Find where the given text appears and provide that cell's center as (X, Y) coordinate. 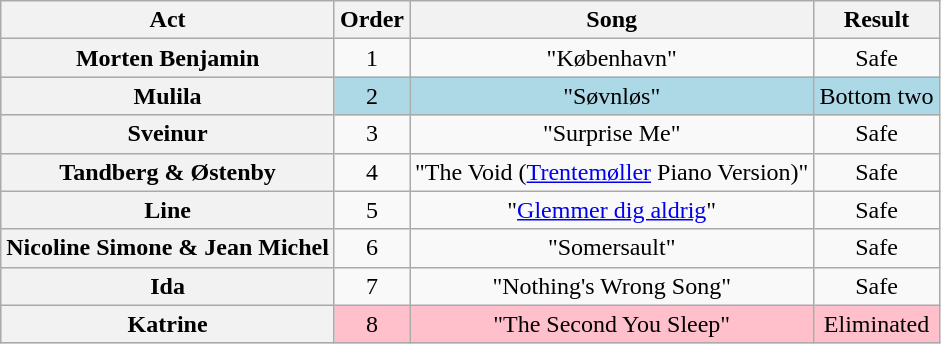
1 (372, 58)
4 (372, 172)
"Surprise Me" (612, 134)
Order (372, 20)
"Glemmer dig aldrig" (612, 210)
"Søvnløs" (612, 96)
"The Second You Sleep" (612, 324)
Ida (168, 286)
Nicoline Simone & Jean Michel (168, 248)
"Somersault" (612, 248)
Eliminated (876, 324)
Act (168, 20)
"København" (612, 58)
Result (876, 20)
6 (372, 248)
Tandberg & Østenby (168, 172)
Bottom two (876, 96)
2 (372, 96)
8 (372, 324)
Line (168, 210)
Morten Benjamin (168, 58)
5 (372, 210)
3 (372, 134)
"The Void (Trentemøller Piano Version)" (612, 172)
Mulila (168, 96)
Song (612, 20)
Sveinur (168, 134)
"Nothing's Wrong Song" (612, 286)
Katrine (168, 324)
7 (372, 286)
